Pinpoint the cell where the given text exists, returning its [x, y] midpoint coordinate. 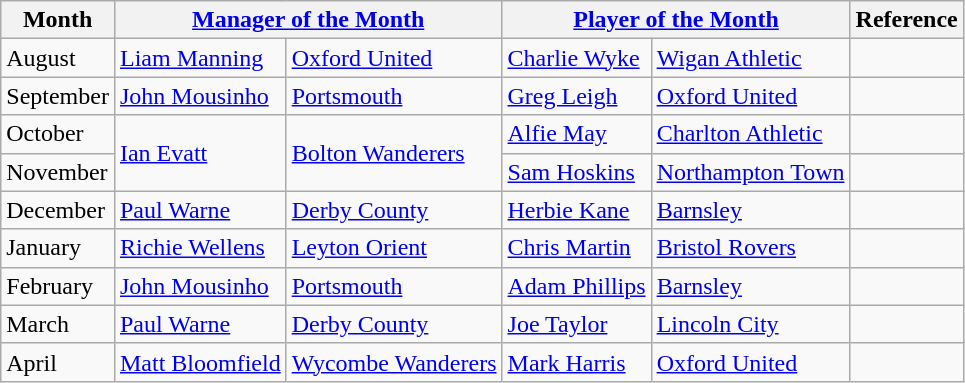
October [58, 134]
Alfie May [576, 134]
Liam Manning [200, 58]
September [58, 96]
Bristol Rovers [750, 248]
Leyton Orient [394, 248]
Northampton Town [750, 172]
Ian Evatt [200, 153]
Manager of the Month [308, 20]
Lincoln City [750, 324]
March [58, 324]
Richie Wellens [200, 248]
Chris Martin [576, 248]
Herbie Kane [576, 210]
Reference [906, 20]
February [58, 286]
Adam Phillips [576, 286]
April [58, 362]
Wycombe Wanderers [394, 362]
December [58, 210]
Player of the Month [676, 20]
Wigan Athletic [750, 58]
Charlton Athletic [750, 134]
August [58, 58]
Bolton Wanderers [394, 153]
Joe Taylor [576, 324]
Month [58, 20]
Mark Harris [576, 362]
November [58, 172]
Greg Leigh [576, 96]
Charlie Wyke [576, 58]
January [58, 248]
Matt Bloomfield [200, 362]
Sam Hoskins [576, 172]
